Output the (X, Y) coordinate of the center of the cell containing the given text.  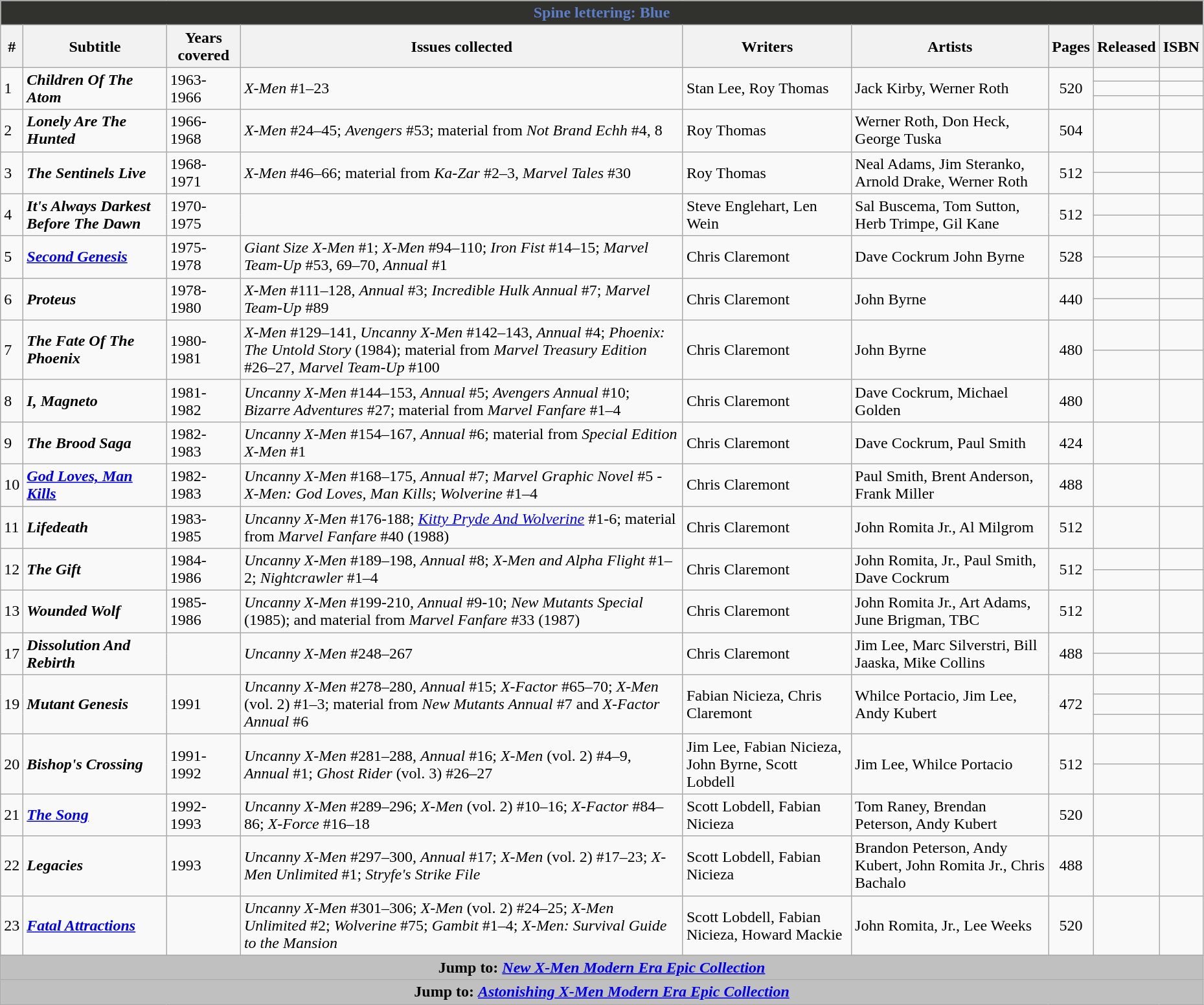
1981-1982 (203, 400)
Mutant Genesis (95, 705)
The Brood Saga (95, 443)
# (12, 47)
1978-1980 (203, 299)
1983-1985 (203, 527)
ISBN (1181, 47)
Jump to: Astonishing X-Men Modern Era Epic Collection (602, 992)
8 (12, 400)
1968-1971 (203, 172)
It's Always Darkest Before The Dawn (95, 215)
12 (12, 570)
John Romita Jr., Al Milgrom (950, 527)
Wounded Wolf (95, 611)
God Loves, Man Kills (95, 484)
472 (1071, 705)
Jump to: New X-Men Modern Era Epic Collection (602, 967)
Issues collected (461, 47)
Uncanny X-Men #289–296; X-Men (vol. 2) #10–16; X-Factor #84–86; X-Force #16–18 (461, 815)
The Song (95, 815)
1984-1986 (203, 570)
X-Men #46–66; material from Ka-Zar #2–3, Marvel Tales #30 (461, 172)
Writers (767, 47)
440 (1071, 299)
Dave Cockrum, Michael Golden (950, 400)
9 (12, 443)
Artists (950, 47)
Released (1126, 47)
504 (1071, 131)
Fatal Attractions (95, 925)
Paul Smith, Brent Anderson, Frank Miller (950, 484)
2 (12, 131)
Uncanny X-Men #248–267 (461, 654)
Pages (1071, 47)
Second Genesis (95, 256)
Proteus (95, 299)
Giant Size X-Men #1; X-Men #94–110; Iron Fist #14–15; Marvel Team-Up #53, 69–70, Annual #1 (461, 256)
1991 (203, 705)
Uncanny X-Men #176-188; Kitty Pryde And Wolverine #1-6; material from Marvel Fanfare #40 (1988) (461, 527)
10 (12, 484)
Jack Kirby, Werner Roth (950, 88)
1966-1968 (203, 131)
4 (12, 215)
John Romita, Jr., Lee Weeks (950, 925)
13 (12, 611)
The Sentinels Live (95, 172)
Lifedeath (95, 527)
1980-1981 (203, 350)
Uncanny X-Men #168–175, Annual #7; Marvel Graphic Novel #5 - X-Men: God Loves, Man Kills; Wolverine #1–4 (461, 484)
1970-1975 (203, 215)
Steve Englehart, Len Wein (767, 215)
Uncanny X-Men #144–153, Annual #5; Avengers Annual #10; Bizarre Adventures #27; material from Marvel Fanfare #1–4 (461, 400)
Scott Lobdell, Fabian Nicieza, Howard Mackie (767, 925)
17 (12, 654)
X-Men #111–128, Annual #3; Incredible Hulk Annual #7; Marvel Team-Up #89 (461, 299)
John Romita Jr., Art Adams, June Brigman, TBC (950, 611)
23 (12, 925)
1991-1992 (203, 764)
Years covered (203, 47)
21 (12, 815)
Uncanny X-Men #189–198, Annual #8; X-Men and Alpha Flight #1–2; Nightcrawler #1–4 (461, 570)
I, Magneto (95, 400)
Lonely Are The Hunted (95, 131)
424 (1071, 443)
Legacies (95, 866)
1985-1986 (203, 611)
6 (12, 299)
The Gift (95, 570)
The Fate Of The Phoenix (95, 350)
Uncanny X-Men #297–300, Annual #17; X-Men (vol. 2) #17–23; X-Men Unlimited #1; Stryfe's Strike File (461, 866)
20 (12, 764)
1 (12, 88)
Whilce Portacio, Jim Lee, Andy Kubert (950, 705)
Sal Buscema, Tom Sutton, Herb Trimpe, Gil Kane (950, 215)
3 (12, 172)
1963-1966 (203, 88)
11 (12, 527)
528 (1071, 256)
Spine lettering: Blue (602, 13)
Bishop's Crossing (95, 764)
1992-1993 (203, 815)
Dave Cockrum, Paul Smith (950, 443)
Uncanny X-Men #278–280, Annual #15; X-Factor #65–70; X-Men (vol. 2) #1–3; material from New Mutants Annual #7 and X-Factor Annual #6 (461, 705)
Dissolution And Rebirth (95, 654)
Uncanny X-Men #199-210, Annual #9-10; New Mutants Special (1985); and material from Marvel Fanfare #33 (1987) (461, 611)
Stan Lee, Roy Thomas (767, 88)
1993 (203, 866)
Tom Raney, Brendan Peterson, Andy Kubert (950, 815)
Brandon Peterson, Andy Kubert, John Romita Jr., Chris Bachalo (950, 866)
7 (12, 350)
Uncanny X-Men #301–306; X-Men (vol. 2) #24–25; X-Men Unlimited #2; Wolverine #75; Gambit #1–4; X-Men: Survival Guide to the Mansion (461, 925)
Subtitle (95, 47)
Children Of The Atom (95, 88)
Jim Lee, Fabian Nicieza, John Byrne, Scott Lobdell (767, 764)
Jim Lee, Marc Silverstri, Bill Jaaska, Mike Collins (950, 654)
Uncanny X-Men #154–167, Annual #6; material from Special Edition X-Men #1 (461, 443)
19 (12, 705)
Uncanny X-Men #281–288, Annual #16; X-Men (vol. 2) #4–9, Annual #1; Ghost Rider (vol. 3) #26–27 (461, 764)
John Romita, Jr., Paul Smith, Dave Cockrum (950, 570)
Neal Adams, Jim Steranko, Arnold Drake, Werner Roth (950, 172)
1975-1978 (203, 256)
Dave Cockrum John Byrne (950, 256)
Jim Lee, Whilce Portacio (950, 764)
X-Men #24–45; Avengers #53; material from Not Brand Echh #4, 8 (461, 131)
Fabian Nicieza, Chris Claremont (767, 705)
Werner Roth, Don Heck, George Tuska (950, 131)
22 (12, 866)
X-Men #1–23 (461, 88)
5 (12, 256)
